Return (x, y) of the center of cell containing provided text 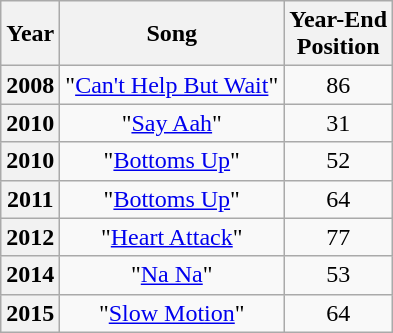
"Say Aah" (172, 123)
31 (338, 123)
2011 (30, 199)
Year (30, 34)
2015 (30, 313)
Year-EndPosition (338, 34)
2014 (30, 275)
"Na Na" (172, 275)
86 (338, 85)
2008 (30, 85)
52 (338, 161)
2012 (30, 237)
"Can't Help But Wait" (172, 85)
53 (338, 275)
77 (338, 237)
Song (172, 34)
"Slow Motion" (172, 313)
"Heart Attack" (172, 237)
